Capture the cell that displays the provided text and extract its [X, Y] central coordinate. 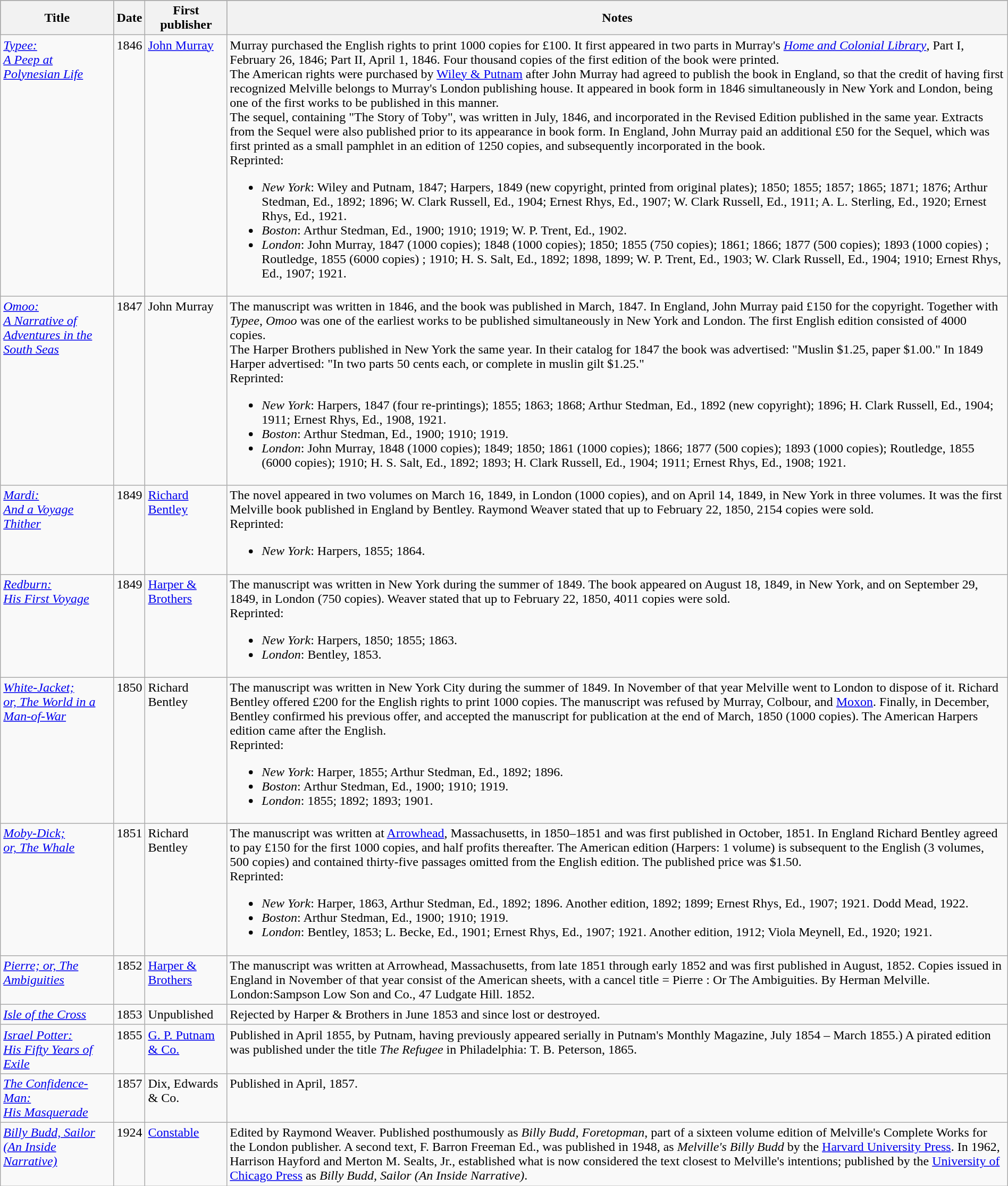
White-Jacket; or, The World in a Man-of-War [57, 751]
Omoo: A Narrative of Adventures in the South Seas [57, 391]
First publisher [186, 18]
The Confidence-Man: His Masquerade [57, 1098]
Moby-Dick; or, The Whale [57, 889]
1924 [130, 1154]
Constable [186, 1154]
1850 [130, 751]
1847 [130, 391]
1851 [130, 889]
G. P. Putnam & Co. [186, 1049]
Date [130, 18]
Rejected by Harper & Brothers in June 1853 and since lost or destroyed. [617, 1014]
Mardi: And a Voyage Thither [57, 529]
1855 [130, 1049]
Redburn: His First Voyage [57, 626]
Isle of the Cross [57, 1014]
Typee: A Peep at Polynesian Life [57, 166]
Notes [617, 18]
Dix, Edwards & Co. [186, 1098]
1852 [130, 980]
Title [57, 18]
1853 [130, 1014]
1846 [130, 166]
Billy Budd, Sailor (An Inside Narrative) [57, 1154]
1857 [130, 1098]
Pierre; or, The Ambiguities [57, 980]
Published in April, 1857. [617, 1098]
Unpublished [186, 1014]
Israel Potter: His Fifty Years of Exile [57, 1049]
